Identify which cell holds the provided text, then report its [x, y] central coordinate. 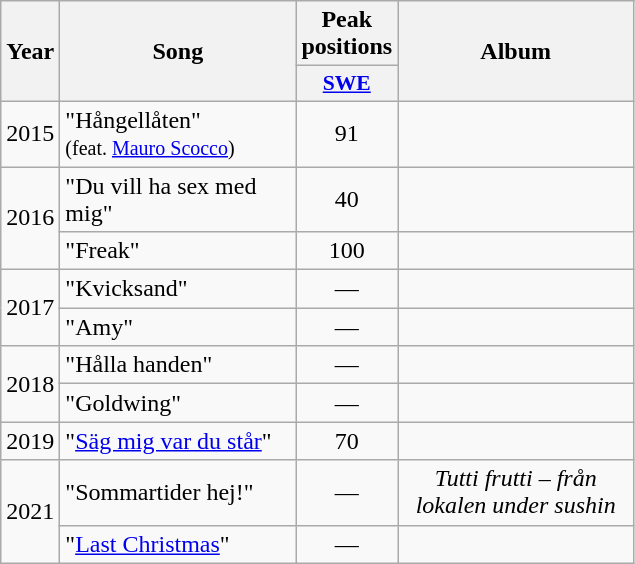
91 [347, 134]
"Du vill ha sex med mig" [178, 198]
"Säg mig var du står" [178, 441]
SWE [347, 84]
"Sommartider hej!" [178, 492]
"Last Christmas" [178, 544]
"Hålla handen" [178, 365]
2021 [30, 512]
2018 [30, 384]
Song [178, 52]
"Goldwing" [178, 403]
70 [347, 441]
2017 [30, 308]
"Hångellåten" (feat. Mauro Scocco) [178, 134]
Tutti frutti – från lokalen under sushin [516, 492]
40 [347, 198]
2016 [30, 218]
100 [347, 251]
"Freak" [178, 251]
Album [516, 52]
2019 [30, 441]
Year [30, 52]
"Kvicksand" [178, 289]
Peak positions [347, 34]
2015 [30, 134]
"Amy" [178, 327]
